Pinpoint the cell where the given text exists, returning its (x, y) midpoint coordinate. 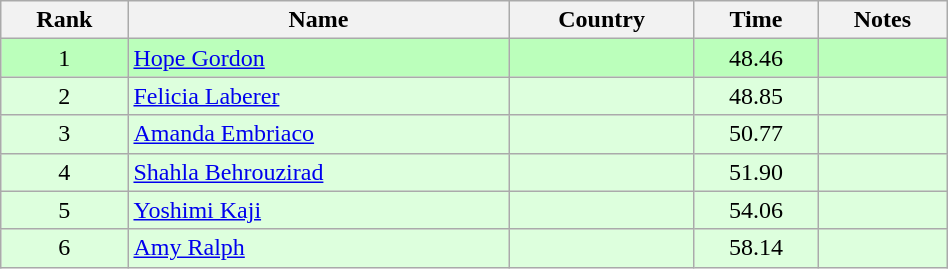
6 (64, 248)
Name (318, 20)
3 (64, 134)
Shahla Behrouzirad (318, 172)
48.46 (756, 58)
58.14 (756, 248)
48.85 (756, 96)
5 (64, 210)
Country (602, 20)
Notes (883, 20)
4 (64, 172)
50.77 (756, 134)
Amy Ralph (318, 248)
1 (64, 58)
2 (64, 96)
Yoshimi Kaji (318, 210)
Time (756, 20)
Hope Gordon (318, 58)
Rank (64, 20)
Amanda Embriaco (318, 134)
54.06 (756, 210)
51.90 (756, 172)
Felicia Laberer (318, 96)
